For the text-containing cell, return its midpoint in [x, y] coordinate format. 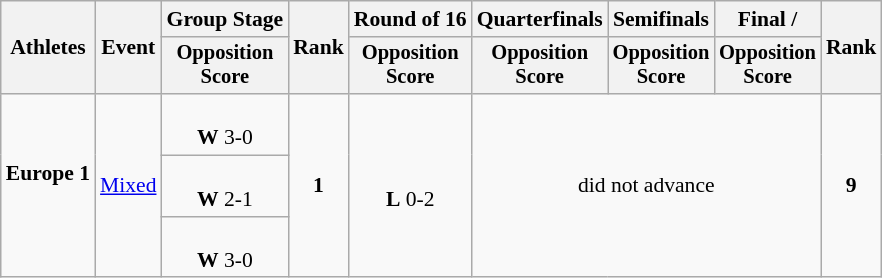
Quarterfinals [540, 19]
Mixed [128, 186]
Round of 16 [410, 19]
W 2-1 [226, 186]
Group Stage [226, 19]
9 [852, 186]
did not advance [646, 186]
L 0-2 [410, 186]
Athletes [48, 48]
Europe 1 [48, 186]
Final / [768, 19]
1 [318, 186]
Event [128, 48]
Semifinals [662, 19]
